Identify which cell holds the provided text, then report its [X, Y] central coordinate. 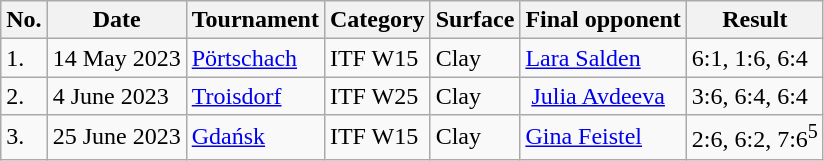
Troisdorf [255, 96]
3:6, 6:4, 6:4 [754, 96]
4 June 2023 [116, 96]
Final opponent [603, 20]
1. [24, 58]
25 June 2023 [116, 138]
2. [24, 96]
Gdańsk [255, 138]
No. [24, 20]
Surface [475, 20]
Tournament [255, 20]
Category [377, 20]
6:1, 1:6, 6:4 [754, 58]
Date [116, 20]
Lara Salden [603, 58]
Pörtschach [255, 58]
Result [754, 20]
3. [24, 138]
Julia Avdeeva [603, 96]
ITF W25 [377, 96]
2:6, 6:2, 7:65 [754, 138]
14 May 2023 [116, 58]
Gina Feistel [603, 138]
